From the cell containing the given text, extract its center point as (x, y) coordinate. 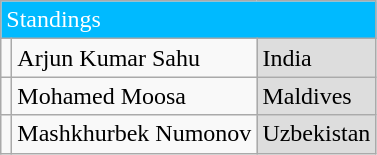
India (316, 58)
Arjun Kumar Sahu (134, 58)
Mashkhurbek Numonov (134, 134)
Maldives (316, 96)
Mohamed Moosa (134, 96)
Standings (188, 20)
Uzbekistan (316, 134)
